From the cell containing the given text, extract its center point as [X, Y] coordinate. 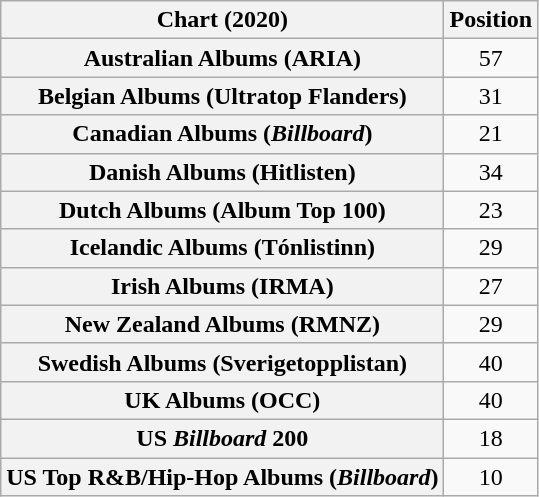
57 [491, 58]
UK Albums (OCC) [222, 400]
US Billboard 200 [222, 438]
21 [491, 134]
Position [491, 20]
Danish Albums (Hitlisten) [222, 172]
23 [491, 210]
34 [491, 172]
18 [491, 438]
Belgian Albums (Ultratop Flanders) [222, 96]
US Top R&B/Hip-Hop Albums (Billboard) [222, 477]
27 [491, 286]
Australian Albums (ARIA) [222, 58]
Chart (2020) [222, 20]
Icelandic Albums (Tónlistinn) [222, 248]
10 [491, 477]
Canadian Albums (Billboard) [222, 134]
Irish Albums (IRMA) [222, 286]
New Zealand Albums (RMNZ) [222, 324]
31 [491, 96]
Swedish Albums (Sverigetopplistan) [222, 362]
Dutch Albums (Album Top 100) [222, 210]
